Return the (x, y) coordinate for the center point of the cell that contains the specified text.  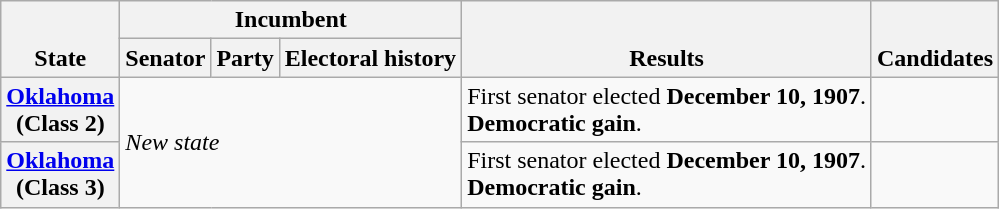
Party (245, 58)
New state (291, 142)
Candidates (934, 39)
Incumbent (291, 20)
State (60, 39)
Oklahoma(Class 3) (60, 174)
Oklahoma(Class 2) (60, 110)
Senator (166, 58)
Results (667, 39)
Electoral history (370, 58)
